Find where the given text appears and provide that cell's center as [x, y] coordinate. 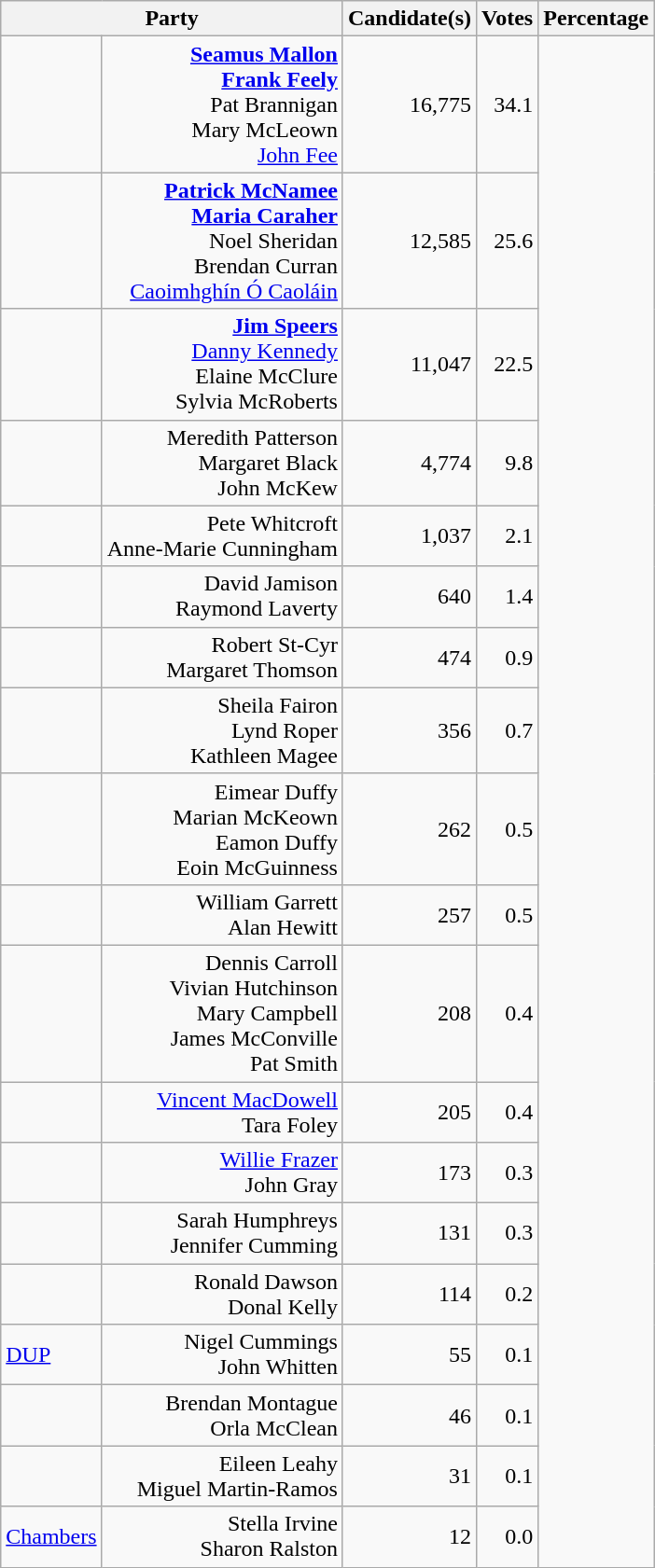
0.7 [508, 730]
131 [409, 1233]
16,775 [409, 104]
Seamus MallonFrank FeelyPat BranniganMary McLeownJohn Fee [222, 104]
Dennis CarrollVivian HutchinsonMary CampbellJames McConvillePat Smith [222, 1013]
0.9 [508, 657]
Stella IrvineSharon Ralston [222, 1537]
Sarah HumphreysJennifer Cumming [222, 1233]
DUP [51, 1354]
Percentage [596, 19]
55 [409, 1354]
Candidate(s) [409, 19]
640 [409, 597]
31 [409, 1476]
William GarrettAlan Hewitt [222, 914]
474 [409, 657]
11,047 [409, 364]
Ronald DawsonDonal Kelly [222, 1295]
46 [409, 1416]
0.2 [508, 1295]
262 [409, 828]
34.1 [508, 104]
356 [409, 730]
1.4 [508, 597]
Pete WhitcroftAnne-Marie Cunningham [222, 535]
Jim SpeersDanny KennedyElaine McClureSylvia McRoberts [222, 364]
2.1 [508, 535]
0.0 [508, 1537]
22.5 [508, 364]
Patrick McNameeMaria CaraherNoel SheridanBrendan CurranCaoimhghín Ó Caoláin [222, 241]
Willie FrazerJohn Gray [222, 1173]
Votes [508, 19]
Nigel CummingsJohn Whitten [222, 1354]
257 [409, 914]
Meredith PattersonMargaret BlackJohn McKew [222, 463]
12 [409, 1537]
Robert St-CyrMargaret Thomson [222, 657]
173 [409, 1173]
9.8 [508, 463]
Sheila FaironLynd RoperKathleen Magee [222, 730]
12,585 [409, 241]
4,774 [409, 463]
Vincent MacDowellTara Foley [222, 1112]
David JamisonRaymond Laverty [222, 597]
Eileen LeahyMiguel Martin-Ramos [222, 1476]
114 [409, 1295]
205 [409, 1112]
1,037 [409, 535]
208 [409, 1013]
Eimear DuffyMarian McKeownEamon DuffyEoin McGuinness [222, 828]
Brendan MontagueOrla McClean [222, 1416]
Chambers [51, 1537]
Party [172, 19]
25.6 [508, 241]
